Find where the given text appears and provide that cell's center as [x, y] coordinate. 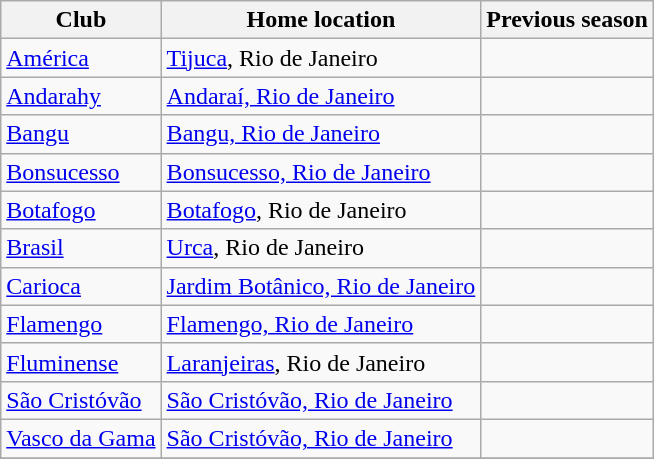
Botafogo [81, 210]
Andarahy [81, 96]
Botafogo, Rio de Janeiro [321, 210]
Club [81, 20]
Previous season [568, 20]
Bonsucesso, Rio de Janeiro [321, 172]
Flamengo [81, 324]
Fluminense [81, 362]
Home location [321, 20]
Vasco da Gama [81, 438]
Urca, Rio de Janeiro [321, 248]
Laranjeiras, Rio de Janeiro [321, 362]
Carioca [81, 286]
Bonsucesso [81, 172]
América [81, 58]
Bangu [81, 134]
São Cristóvão [81, 400]
Bangu, Rio de Janeiro [321, 134]
Flamengo, Rio de Janeiro [321, 324]
Jardim Botânico, Rio de Janeiro [321, 286]
Brasil [81, 248]
Andaraí, Rio de Janeiro [321, 96]
Tijuca, Rio de Janeiro [321, 58]
